Capture the cell that displays the provided text and extract its [x, y] central coordinate. 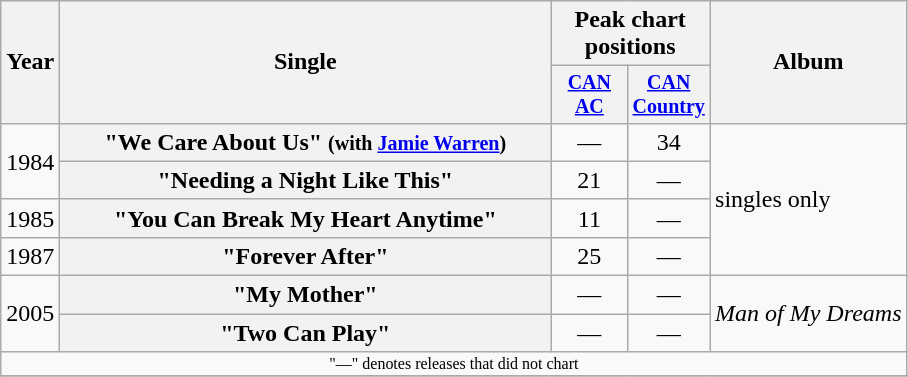
"Two Can Play" [306, 333]
2005 [30, 314]
Album [808, 62]
1984 [30, 161]
"My Mother" [306, 295]
1985 [30, 218]
11 [590, 218]
Single [306, 62]
Man of My Dreams [808, 314]
"We Care About Us" (with Jamie Warren) [306, 142]
CAN Country [669, 94]
CAN AC [590, 94]
"Forever After" [306, 256]
21 [590, 180]
25 [590, 256]
singles only [808, 199]
1987 [30, 256]
"You Can Break My Heart Anytime" [306, 218]
Peak chartpositions [630, 34]
"—" denotes releases that did not chart [454, 364]
"Needing a Night Like This" [306, 180]
34 [669, 142]
Year [30, 62]
